Output the (x, y) coordinate of the center of the cell containing the given text.  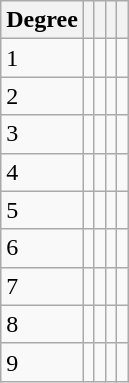
8 (42, 324)
6 (42, 248)
3 (42, 134)
2 (42, 96)
Degree (42, 20)
7 (42, 286)
4 (42, 172)
9 (42, 362)
1 (42, 58)
5 (42, 210)
